Capture the cell that displays the provided text and extract its [x, y] central coordinate. 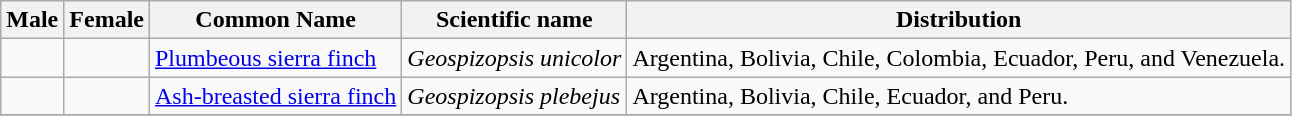
Ash-breasted sierra finch [275, 96]
Female [107, 20]
Argentina, Bolivia, Chile, Ecuador, and Peru. [959, 96]
Geospizopsis plebejus [514, 96]
Distribution [959, 20]
Common Name [275, 20]
Geospizopsis unicolor [514, 58]
Scientific name [514, 20]
Plumbeous sierra finch [275, 58]
Argentina, Bolivia, Chile, Colombia, Ecuador, Peru, and Venezuela. [959, 58]
Male [32, 20]
